Return [x, y] of the center of cell containing provided text 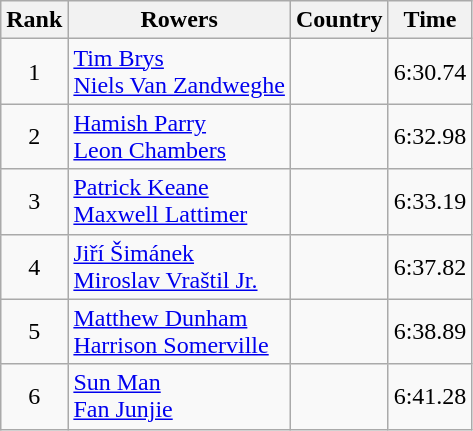
Tim BrysNiels Van Zandweghe [180, 72]
5 [34, 332]
Matthew DunhamHarrison Somerville [180, 332]
Sun ManFan Junjie [180, 396]
3 [34, 202]
Jiří ŠimánekMiroslav Vraštil Jr. [180, 266]
Rowers [180, 20]
Hamish ParryLeon Chambers [180, 136]
1 [34, 72]
Rank [34, 20]
Time [430, 20]
6:30.74 [430, 72]
6:37.82 [430, 266]
6:38.89 [430, 332]
Patrick KeaneMaxwell Lattimer [180, 202]
6:32.98 [430, 136]
6 [34, 396]
Country [339, 20]
2 [34, 136]
6:33.19 [430, 202]
6:41.28 [430, 396]
4 [34, 266]
